Scan for the cell matching the given text and deliver its [x, y] coordinate at center. 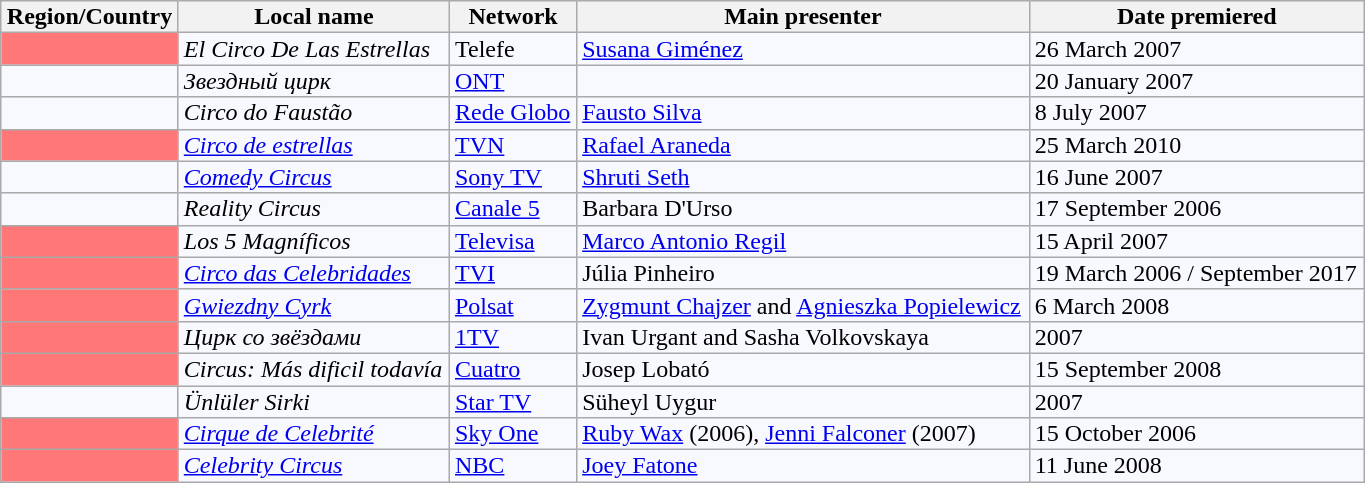
15 October 2006 [1196, 434]
16 June 2007 [1196, 177]
Sky One [512, 434]
Circus: Más dificil todavía [314, 369]
Звездный цирк [314, 81]
6 March 2008 [1196, 305]
Rafael Araneda [804, 145]
Polsat [512, 305]
17 September 2006 [1196, 209]
Ünlüler Sirki [314, 402]
Region/Country [90, 17]
Susana Giménez [804, 49]
Local name [314, 17]
8 July 2007 [1196, 113]
TVI [512, 273]
Josep Lobató [804, 369]
Circo das Celebridades [314, 273]
Gwiezdny Cyrk [314, 305]
26 March 2007 [1196, 49]
TVN [512, 145]
Barbara D'Urso [804, 209]
Star TV [512, 402]
25 March 2010 [1196, 145]
Sony TV [512, 177]
11 June 2008 [1196, 466]
15 September 2008 [1196, 369]
Main presenter [804, 17]
Rede Globo [512, 113]
Circo do Faustão [314, 113]
Ruby Wax (2006), Jenni Falconer (2007) [804, 434]
20 January 2007 [1196, 81]
Zygmunt Chajzer and Agnieszka Popielewicz [804, 305]
Цирк со звёздами [314, 337]
NBC [512, 466]
Cirque de Celebrité [314, 434]
Ivan Urgant and Sasha Volkovskaya [804, 337]
Celebrity Circus [314, 466]
Network [512, 17]
ONT [512, 81]
Cuatro [512, 369]
Comedy Circus [314, 177]
Joey Fatone [804, 466]
19 March 2006 / September 2017 [1196, 273]
Telefe [512, 49]
Televisa [512, 241]
Date premiered [1196, 17]
Canale 5 [512, 209]
Júlia Pinheiro [804, 273]
Fausto Silva [804, 113]
Shruti Seth [804, 177]
15 April 2007 [1196, 241]
Süheyl Uygur [804, 402]
Los 5 Magníficos [314, 241]
1TV [512, 337]
Marco Antonio Regil [804, 241]
Circo de estrellas [314, 145]
Reality Circus [314, 209]
El Circo De Las Estrellas [314, 49]
